Search for the cell housing the specified text and yield its (x, y) center coordinate. 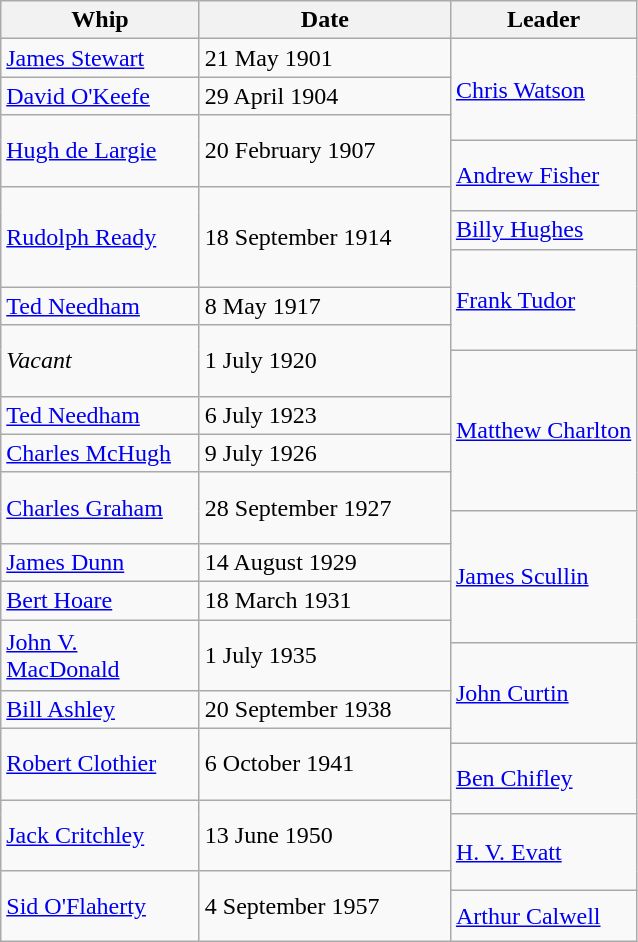
John V. MacDonald (100, 656)
Jack Critchley (100, 836)
Arthur Calwell (543, 916)
29 April 1904 (324, 96)
Leader (543, 20)
Vacant (100, 360)
14 August 1929 (324, 562)
Date (324, 20)
6 July 1923 (324, 415)
H. V. Evatt (543, 852)
9 July 1926 (324, 453)
4 September 1957 (324, 906)
Whip (100, 20)
Billy Hughes (543, 230)
13 June 1950 (324, 836)
20 February 1907 (324, 150)
Sid O'Flaherty (100, 906)
Matthew Charlton (543, 430)
18 March 1931 (324, 600)
1 July 1920 (324, 360)
Charles McHugh (100, 453)
James Scullin (543, 576)
18 September 1914 (324, 236)
James Dunn (100, 562)
Bill Ashley (100, 710)
21 May 1901 (324, 58)
Charles Graham (100, 508)
Chris Watson (543, 90)
6 October 1941 (324, 764)
David O'Keefe (100, 96)
Hugh de Largie (100, 150)
Frank Tudor (543, 300)
Andrew Fisher (543, 176)
Bert Hoare (100, 600)
20 September 1938 (324, 710)
28 September 1927 (324, 508)
Ben Chifley (543, 778)
8 May 1917 (324, 306)
James Stewart (100, 58)
1 July 1935 (324, 656)
John Curtin (543, 692)
Robert Clothier (100, 764)
Rudolph Ready (100, 236)
